Extract the (X, Y) coordinate from the center of the cell holding the provided text.  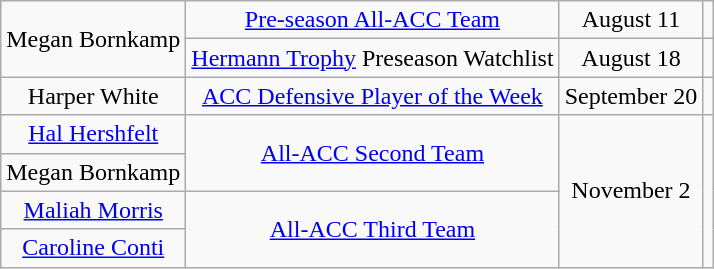
Caroline Conti (94, 248)
All-ACC Second Team (372, 153)
All-ACC Third Team (372, 229)
Hal Hershfelt (94, 134)
November 2 (631, 191)
Maliah Morris (94, 210)
Harper White (94, 96)
August 11 (631, 20)
August 18 (631, 58)
Hermann Trophy Preseason Watchlist (372, 58)
Pre-season All-ACC Team (372, 20)
ACC Defensive Player of the Week (372, 96)
September 20 (631, 96)
